For the text-containing cell, return its midpoint in [X, Y] coordinate format. 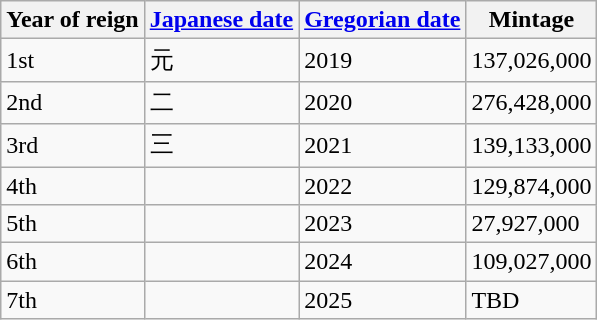
129,874,000 [532, 185]
3rd [72, 146]
Japanese date [221, 20]
三 [221, 146]
2021 [382, 146]
137,026,000 [532, 60]
6th [72, 262]
Mintage [532, 20]
1st [72, 60]
2020 [382, 102]
5th [72, 224]
2022 [382, 185]
Gregorian date [382, 20]
7th [72, 300]
2nd [72, 102]
2023 [382, 224]
109,027,000 [532, 262]
139,133,000 [532, 146]
2019 [382, 60]
4th [72, 185]
Year of reign [72, 20]
二 [221, 102]
2024 [382, 262]
TBD [532, 300]
276,428,000 [532, 102]
2025 [382, 300]
27,927,000 [532, 224]
元 [221, 60]
